Determine the [X, Y] coordinate at the center of the cell enclosing the given text.  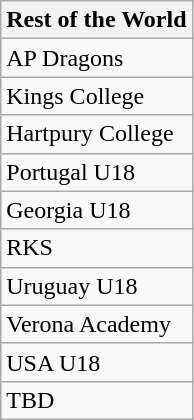
Georgia U18 [96, 210]
Verona Academy [96, 324]
Rest of the World [96, 20]
Hartpury College [96, 134]
AP Dragons [96, 58]
Portugal U18 [96, 172]
RKS [96, 248]
USA U18 [96, 362]
Kings College [96, 96]
TBD [96, 400]
Uruguay U18 [96, 286]
